From the cell containing the given text, extract its center point as [x, y] coordinate. 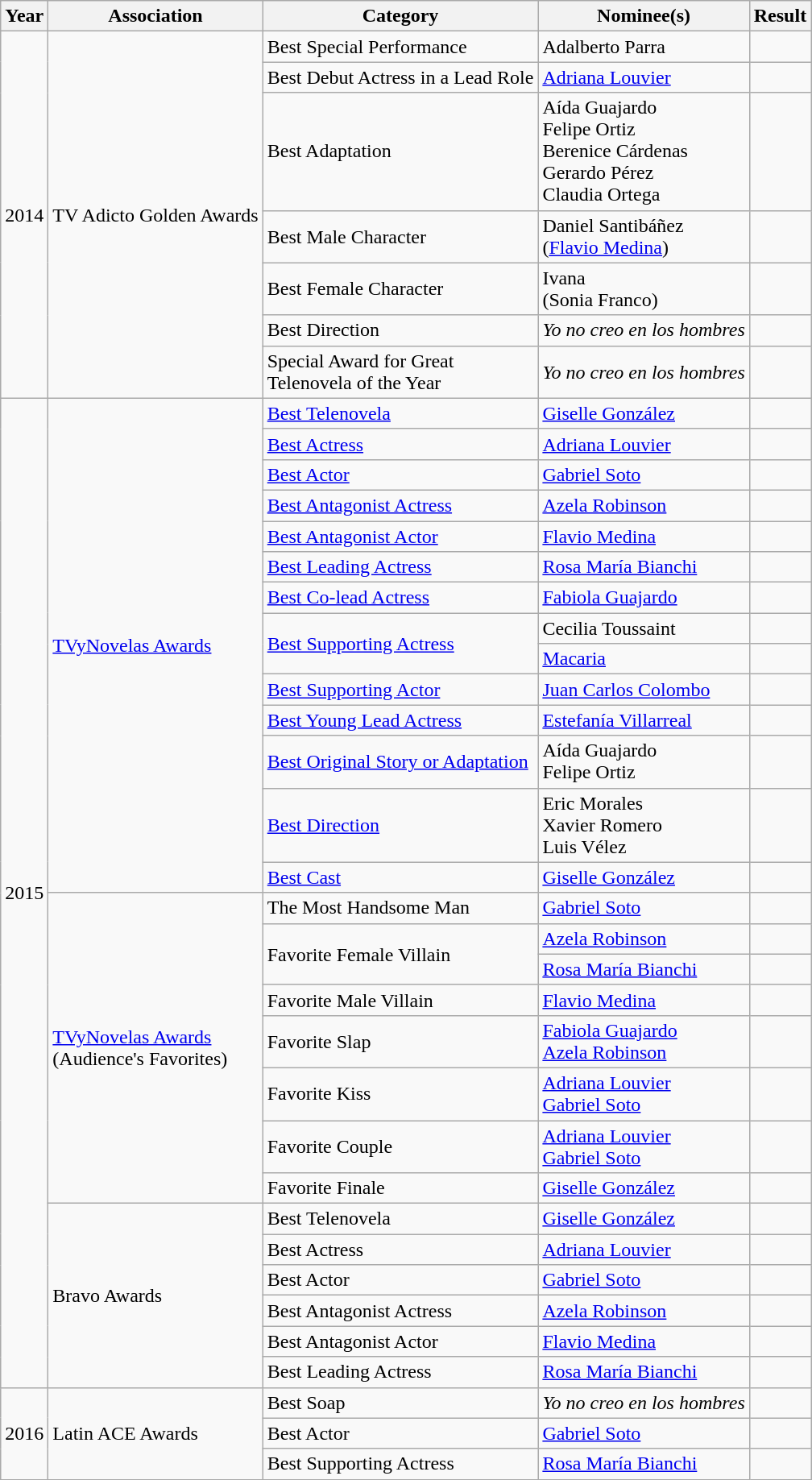
Fabiola Guajardo [644, 598]
Daniel Santibáñez (Flavio Medina) [644, 237]
Aída Guajardo Felipe Ortiz [644, 762]
Best Female Character [400, 288]
Result [780, 16]
Favorite Couple [400, 1146]
Best Young Lead Actress [400, 720]
Best Original Story or Adaptation [400, 762]
Best Male Character [400, 237]
Adalberto Parra [644, 47]
Eric Morales Xavier Romero Luis Vélez [644, 825]
Nominee(s) [644, 16]
Favorite Slap [400, 1041]
2014 [24, 214]
Juan Carlos Colombo [644, 690]
Association [155, 16]
Ivana (Sonia Franco) [644, 288]
Cecilia Toussaint [644, 628]
TV Adicto Golden Awards [155, 214]
Special Award for Great Telenovela of the Year [400, 372]
Best Soap [400, 1403]
TVyNovelas Awards (Audience's Favorites) [155, 1048]
Best Co-lead Actress [400, 598]
Year [24, 16]
Latin ACE Awards [155, 1433]
Fabiola Guajardo Azela Robinson [644, 1041]
Favorite Finale [400, 1188]
Best Cast [400, 877]
Best Supporting Actor [400, 690]
Bravo Awards [155, 1296]
Best Special Performance [400, 47]
TVyNovelas Awards [155, 645]
Favorite Female Villain [400, 954]
Best Adaptation [400, 151]
Best Debut Actress in a Lead Role [400, 77]
Macaria [644, 659]
Estefanía Villarreal [644, 720]
2016 [24, 1433]
Aída Guajardo Felipe Ortiz Berenice Cárdenas Gerardo Pérez Claudia Ortega [644, 151]
Favorite Male Villain [400, 1000]
The Most Handsome Man [400, 908]
Favorite Kiss [400, 1094]
Category [400, 16]
2015 [24, 893]
